Find where the given text appears and provide that cell's center as (x, y) coordinate. 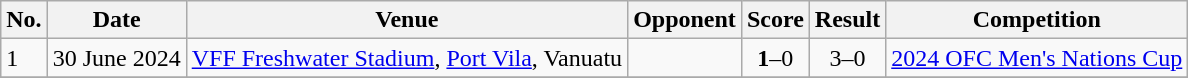
Opponent (685, 20)
30 June 2024 (116, 58)
Venue (406, 20)
3–0 (847, 58)
Competition (1037, 20)
1–0 (775, 58)
Result (847, 20)
No. (24, 20)
Score (775, 20)
2024 OFC Men's Nations Cup (1037, 58)
VFF Freshwater Stadium, Port Vila, Vanuatu (406, 58)
1 (24, 58)
Date (116, 20)
